Detect which cell encompasses the target text, then output its (X, Y) center coordinate. 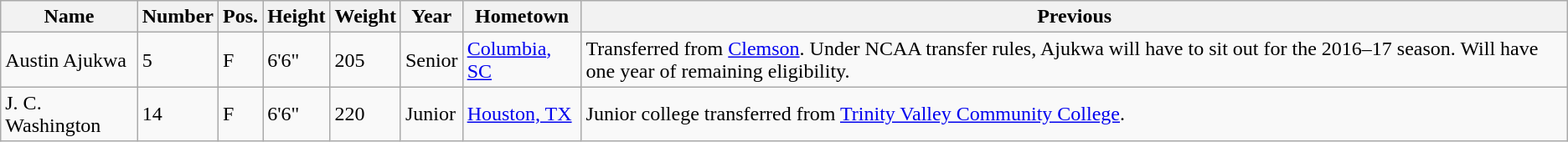
Pos. (241, 17)
Senior (431, 60)
Austin Ajukwa (69, 60)
Previous (1074, 17)
Year (431, 17)
Junior (431, 114)
Columbia, SC (522, 60)
220 (365, 114)
J. C. Washington (69, 114)
14 (178, 114)
Weight (365, 17)
Junior college transferred from Trinity Valley Community College. (1074, 114)
Name (69, 17)
Height (297, 17)
Houston, TX (522, 114)
5 (178, 60)
205 (365, 60)
Number (178, 17)
Hometown (522, 17)
Transferred from Clemson. Under NCAA transfer rules, Ajukwa will have to sit out for the 2016–17 season. Will have one year of remaining eligibility. (1074, 60)
